Return [X, Y] of the center of cell containing provided text 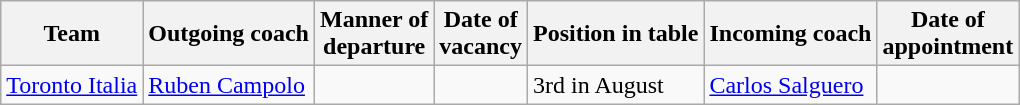
Toronto Italia [72, 85]
Carlos Salguero [790, 85]
Team [72, 34]
Ruben Campolo [229, 85]
Manner of departure [374, 34]
Position in table [616, 34]
Date of vacancy [481, 34]
Incoming coach [790, 34]
3rd in August [616, 85]
Outgoing coach [229, 34]
Date of appointment [948, 34]
